Output the (x, y) coordinate of the center of the cell containing the given text.  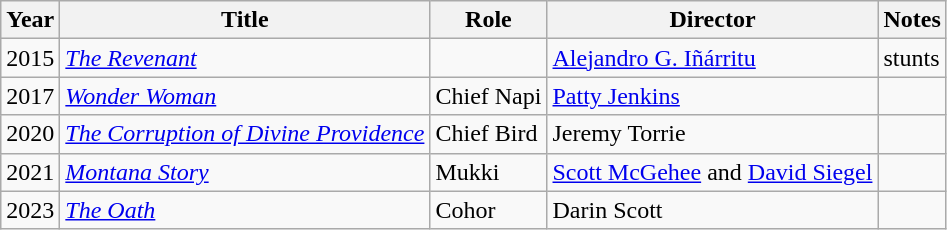
Jeremy Torrie (712, 134)
The Revenant (245, 58)
Notes (912, 20)
Alejandro G. Iñárritu (712, 58)
Title (245, 20)
2023 (30, 210)
Chief Bird (488, 134)
The Oath (245, 210)
2017 (30, 96)
Wonder Woman (245, 96)
Chief Napi (488, 96)
Montana Story (245, 172)
2021 (30, 172)
Scott McGehee and David Siegel (712, 172)
Darin Scott (712, 210)
Mukki (488, 172)
2015 (30, 58)
The Corruption of Divine Providence (245, 134)
2020 (30, 134)
Year (30, 20)
stunts (912, 58)
Director (712, 20)
Role (488, 20)
Cohor (488, 210)
Patty Jenkins (712, 96)
